Capture the cell that displays the provided text and extract its [x, y] central coordinate. 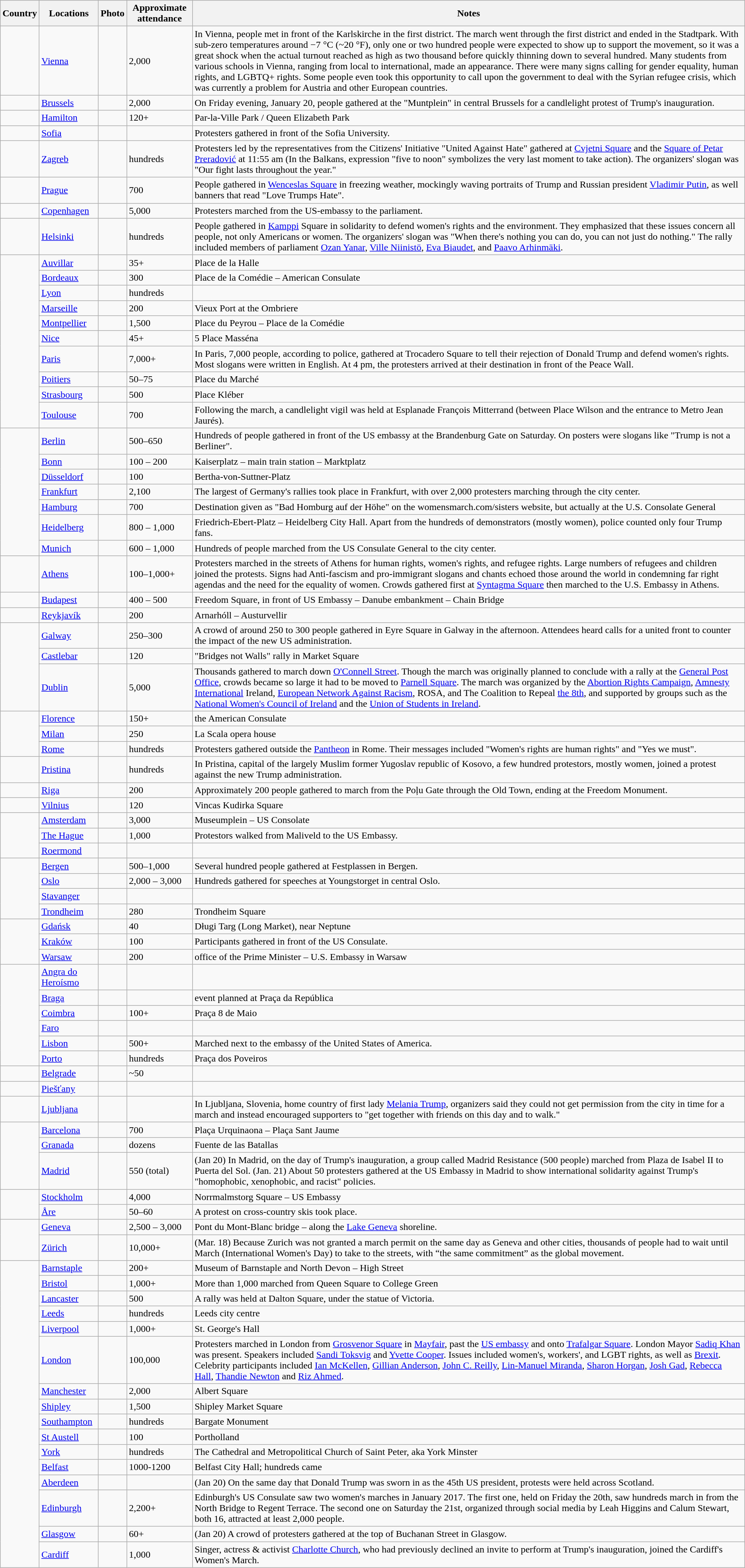
Aberdeen [68, 1482]
Athens [68, 574]
Auvillar [68, 262]
Belfast City Hall; hundreds came [468, 1467]
Galway [68, 635]
Trondheim [68, 911]
Copenhagen [68, 211]
Bordeaux [68, 278]
Bristol [68, 1283]
Fuente de las Batallas [468, 1145]
Praça 8 de Maio [468, 1013]
Nice [68, 338]
Budapest [68, 600]
Strasbourg [68, 395]
Kaiserplatz – main train station – Marktplatz [468, 461]
1000-1200 [159, 1467]
Shipley [68, 1406]
Munich [68, 548]
Place du Peyrou – Place de la Comédie [468, 323]
Place de la Halle [468, 262]
35+ [159, 262]
Cardiff [68, 1554]
Berlin [68, 441]
Brussels [68, 103]
Heidelberg [68, 527]
Lyon [68, 293]
Par-la-Ville Park / Queen Elizabeth Park [468, 118]
Participants gathered in front of the US Consulate. [468, 942]
500–1,000 [159, 866]
Place du Marché [468, 379]
Kraków [68, 942]
Albert Square [468, 1391]
Shipley Market Square [468, 1406]
Gdańsk [68, 927]
Protestors walked from Maliveld to the US Embassy. [468, 835]
Barcelona [68, 1130]
Edinburgh [68, 1508]
Toulouse [68, 415]
Hundreds gathered for speeches at Youngstorget in central Oslo. [468, 881]
Hamburg [68, 507]
Bertha-von-Suttner-Platz [468, 477]
London [68, 1360]
The largest of Germany's rallies took place in Frankfurt, with over 2,000 protesters marching through the city center. [468, 492]
Madrid [68, 1171]
Granada [68, 1145]
400 – 500 [159, 600]
Marched next to the embassy of the United States of America. [468, 1043]
280 [159, 911]
Marseille [68, 308]
7,000+ [159, 359]
120+ [159, 118]
2,200+ [159, 1508]
Plaça Urquinaona – Plaça Sant Jaume [468, 1130]
300 [159, 278]
Lisbon [68, 1043]
Protesters gathered outside the Pantheon in Rome. Their messages included "Women's rights are human rights" and "Yes we must". [468, 749]
Protesters marched from the US-embassy to the parliament. [468, 211]
Coimbra [68, 1013]
Praça dos Poveiros [468, 1058]
Locations [68, 14]
Oslo [68, 881]
Zagreb [68, 159]
Vilnius [68, 805]
50–60 [159, 1212]
Helsinki [68, 237]
Approximately 200 people gathered to march from the Poļu Gate through the Old Town, ending at the Freedom Monument. [468, 790]
On Friday evening, January 20, people gathered at the "Muntplein" in central Brussels for a candlelight protest of Trump's inauguration. [468, 103]
200+ [159, 1268]
Place de la Comédie – American Consulate [468, 278]
3,000 [159, 820]
Bargate Monument [468, 1421]
Trondheim Square [468, 911]
York [68, 1452]
The Cathedral and Metropolitical Church of Saint Peter, aka York Minster [468, 1452]
Place Kléber [468, 395]
Riga [68, 790]
600 – 1,000 [159, 548]
Dublin [68, 687]
2,500 – 3,000 [159, 1227]
50–75 [159, 379]
Castlebar [68, 656]
The Hague [68, 835]
550 (total) [159, 1171]
10,000+ [159, 1248]
45+ [159, 338]
Friedrich-Ebert-Platz – Heidelberg City Hall. Apart from the hundreds of demonstrators (mostly women), police counted only four Trump fans. [468, 527]
Freedom Square, in front of US Embassy – Danube embankment – Chain Bridge [468, 600]
the American Consulate [468, 719]
250–300 [159, 635]
Leeds [68, 1314]
250 [159, 734]
St. George's Hall [468, 1329]
Florence [68, 719]
100 – 200 [159, 461]
Vieux Port at the Ombriere [468, 308]
Geneva [68, 1227]
100,000 [159, 1360]
Amsterdam [68, 820]
Barnstaple [68, 1268]
Piešťany [68, 1089]
Destination given as "Bad Homburg auf der Höhe" on the womensmarch.com/sisters website, but actually at the U.S. Consolate General [468, 507]
(Jan 20) A crowd of protesters gathered at the top of Buchanan Street in Glasgow. [468, 1534]
Reykjavík [68, 615]
Prague [68, 190]
Southampton [68, 1421]
Vienna [68, 61]
Notes [468, 14]
"Bridges not Walls" rally in Market Square [468, 656]
Warsaw [68, 957]
A protest on cross-country skis took place. [468, 1212]
2,100 [159, 492]
Ljubljana [68, 1109]
Długi Targ (Long Market), near Neptune [468, 927]
100+ [159, 1013]
~50 [159, 1073]
Hamilton [68, 118]
Portholland [468, 1437]
800 – 1,000 [159, 527]
Braga [68, 998]
Düsseldorf [68, 477]
Montpellier [68, 323]
Åre [68, 1212]
St Austell [68, 1437]
Stockholm [68, 1197]
Glasgow [68, 1534]
4,000 [159, 1197]
Rome [68, 749]
Zürich [68, 1248]
Following the march, a candlelight vigil was held at Esplanade François Mitterrand (between Place Wilson and the entrance to Metro Jean Jaurés). [468, 415]
100–1,000+ [159, 574]
Bergen [68, 866]
dozens [159, 1145]
Leeds city centre [468, 1314]
Manchester [68, 1391]
Pont du Mont-Blanc bridge – along the Lake Geneva shoreline. [468, 1227]
Approximate attendance [159, 14]
Liverpool [68, 1329]
Roermond [68, 850]
Sofia [68, 133]
Vincas Kudirka Square [468, 805]
Pristina [68, 769]
Frankfurt [68, 492]
La Scala opera house [468, 734]
Country [20, 14]
Arnarhóll – Austurvellir [468, 615]
More than 1,000 marched from Queen Square to College Green [468, 1283]
Protesters gathered in front of the Sofia University. [468, 133]
2,000 – 3,000 [159, 881]
Faro [68, 1028]
Angra do Heroísmo [68, 977]
Poitiers [68, 379]
Belfast [68, 1467]
150+ [159, 719]
40 [159, 927]
A rally was held at Dalton Square, under the statue of Victoria. [468, 1298]
Porto [68, 1058]
60+ [159, 1534]
Stavanger [68, 896]
Photo [112, 14]
office of the Prime Minister – U.S. Embassy in Warsaw [468, 957]
500–650 [159, 441]
Hundreds of people marched from the US Consulate General to the city center. [468, 548]
Museumplein – US Consolate [468, 820]
Several hundred people gathered at Festplassen in Bergen. [468, 866]
Milan [68, 734]
Hundreds of people gathered in front of the US embassy at the Brandenburg Gate on Saturday. On posters were slogans like "Trump is not a Berliner". [468, 441]
Belgrade [68, 1073]
Museum of Barnstaple and North Devon – High Street [468, 1268]
Lancaster [68, 1298]
Norrmalmstorg Square – US Embassy [468, 1197]
(Jan 20) On the same day that Donald Trump was sworn in as the 45th US president, protests were held across Scotland. [468, 1482]
Paris [68, 359]
Bonn [68, 461]
event planned at Praça da República [468, 998]
500+ [159, 1043]
5 Place Masséna [468, 338]
